Find where the given text appears and provide that cell's center as (x, y) coordinate. 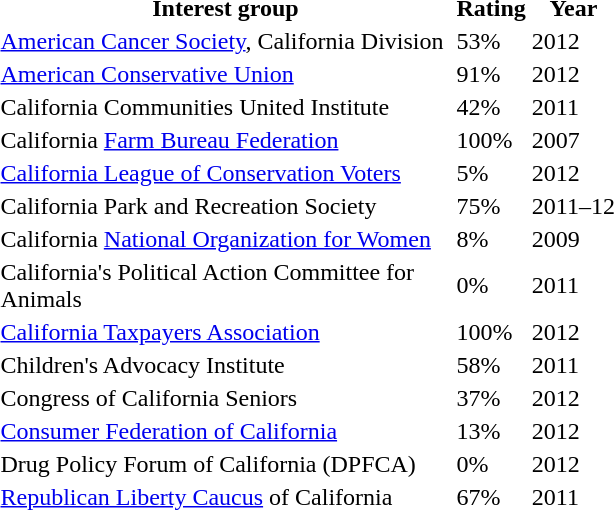
53% (491, 41)
13% (491, 431)
5% (491, 173)
37% (491, 398)
58% (491, 365)
8% (491, 239)
75% (491, 206)
42% (491, 107)
91% (491, 74)
